Return [x, y] of the center of cell containing provided text 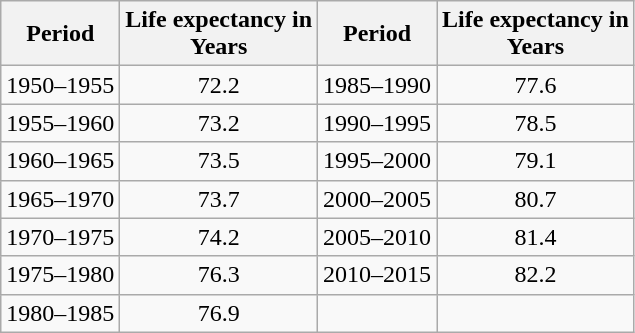
1980–1985 [60, 313]
1965–1970 [60, 199]
77.6 [536, 85]
81.4 [536, 237]
82.2 [536, 275]
1990–1995 [378, 123]
76.9 [219, 313]
2010–2015 [378, 275]
1960–1965 [60, 161]
78.5 [536, 123]
80.7 [536, 199]
2000–2005 [378, 199]
1970–1975 [60, 237]
73.2 [219, 123]
1975–1980 [60, 275]
74.2 [219, 237]
73.5 [219, 161]
1950–1955 [60, 85]
1985–1990 [378, 85]
73.7 [219, 199]
1955–1960 [60, 123]
1995–2000 [378, 161]
79.1 [536, 161]
2005–2010 [378, 237]
76.3 [219, 275]
72.2 [219, 85]
